Return the [X, Y] coordinate for the center point of the cell that contains the specified text.  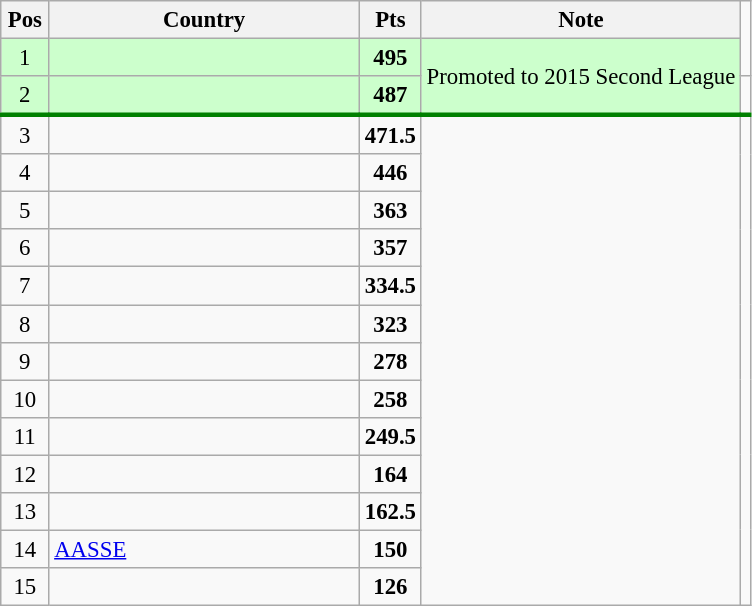
126 [390, 587]
323 [390, 324]
Note [580, 20]
Promoted to 2015 Second League [580, 78]
363 [390, 211]
4 [25, 173]
3 [25, 134]
11 [25, 436]
2 [25, 96]
357 [390, 249]
AASSE [204, 549]
8 [25, 324]
1 [25, 58]
495 [390, 58]
446 [390, 173]
6 [25, 249]
14 [25, 549]
12 [25, 474]
150 [390, 549]
471.5 [390, 134]
278 [390, 361]
334.5 [390, 286]
15 [25, 587]
249.5 [390, 436]
487 [390, 96]
Country [204, 20]
162.5 [390, 512]
258 [390, 399]
Pts [390, 20]
Pos [25, 20]
164 [390, 474]
7 [25, 286]
10 [25, 399]
13 [25, 512]
5 [25, 211]
9 [25, 361]
